Return the (x, y) coordinate for the center point of the cell that contains the specified text.  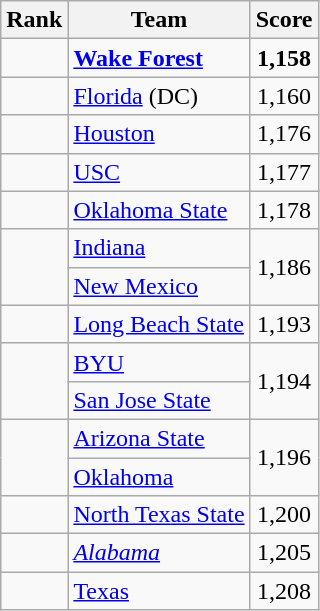
1,158 (284, 58)
BYU (159, 362)
1,186 (284, 267)
1,200 (284, 515)
Houston (159, 134)
1,208 (284, 591)
USC (159, 172)
Indiana (159, 248)
Oklahoma State (159, 210)
Score (284, 20)
1,176 (284, 134)
1,196 (284, 457)
New Mexico (159, 286)
Rank (34, 20)
Florida (DC) (159, 96)
Texas (159, 591)
1,194 (284, 381)
Arizona State (159, 438)
Oklahoma (159, 477)
1,177 (284, 172)
Alabama (159, 553)
Long Beach State (159, 324)
1,178 (284, 210)
Wake Forest (159, 58)
1,160 (284, 96)
Team (159, 20)
San Jose State (159, 400)
1,193 (284, 324)
North Texas State (159, 515)
1,205 (284, 553)
